Extract the (X, Y) coordinate from the center of the cell holding the provided text.  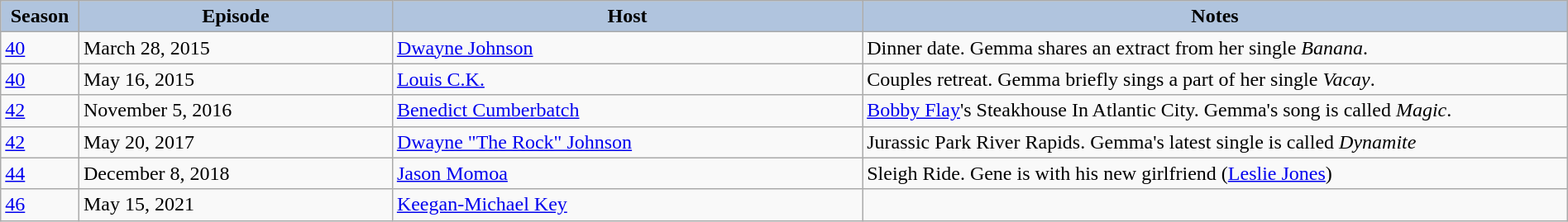
Dwayne "The Rock" Johnson (627, 142)
May 20, 2017 (235, 142)
Dinner date. Gemma shares an extract from her single Banana. (1216, 48)
44 (40, 173)
November 5, 2016 (235, 111)
May 15, 2021 (235, 205)
December 8, 2018 (235, 173)
Episode (235, 17)
May 16, 2015 (235, 79)
Dwayne Johnson (627, 48)
Keegan-Michael Key (627, 205)
Season (40, 17)
Notes (1216, 17)
March 28, 2015 (235, 48)
Bobby Flay's Steakhouse In Atlantic City. Gemma's song is called Magic. (1216, 111)
Host (627, 17)
Sleigh Ride. Gene is with his new girlfriend (Leslie Jones) (1216, 173)
Jurassic Park River Rapids. Gemma's latest single is called Dynamite (1216, 142)
Jason Momoa (627, 173)
46 (40, 205)
Louis C.K. (627, 79)
Couples retreat. Gemma briefly sings a part of her single Vacay. (1216, 79)
Benedict Cumberbatch (627, 111)
